Output the (x, y) coordinate of the center of the cell containing the given text.  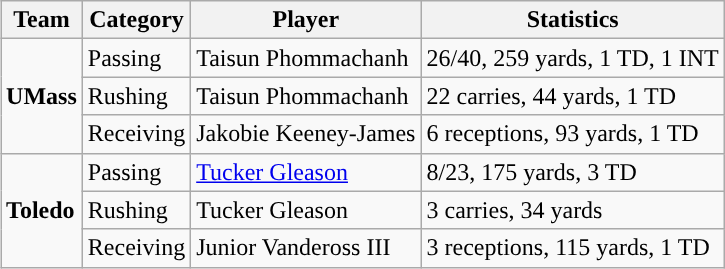
UMass (42, 96)
Toledo (42, 210)
6 receptions, 93 yards, 1 TD (572, 134)
3 carries, 34 yards (572, 210)
26/40, 259 yards, 1 TD, 1 INT (572, 58)
3 receptions, 115 yards, 1 TD (572, 248)
Category (136, 20)
Team (42, 20)
Player (306, 20)
Statistics (572, 20)
Jakobie Keeney-James (306, 134)
8/23, 175 yards, 3 TD (572, 172)
Junior Vandeross III (306, 248)
22 carries, 44 yards, 1 TD (572, 96)
